Detect which cell encompasses the target text, then output its (x, y) center coordinate. 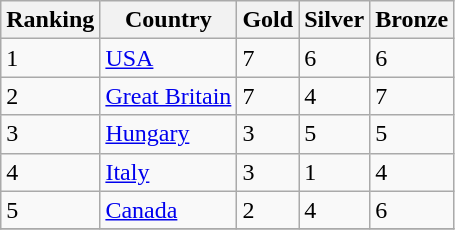
Canada (168, 210)
Gold (268, 20)
Country (168, 20)
Italy (168, 172)
USA (168, 58)
Silver (334, 20)
Ranking (50, 20)
Great Britain (168, 96)
Bronze (412, 20)
Hungary (168, 134)
